Extract the [X, Y] coordinate from the center of the cell holding the provided text.  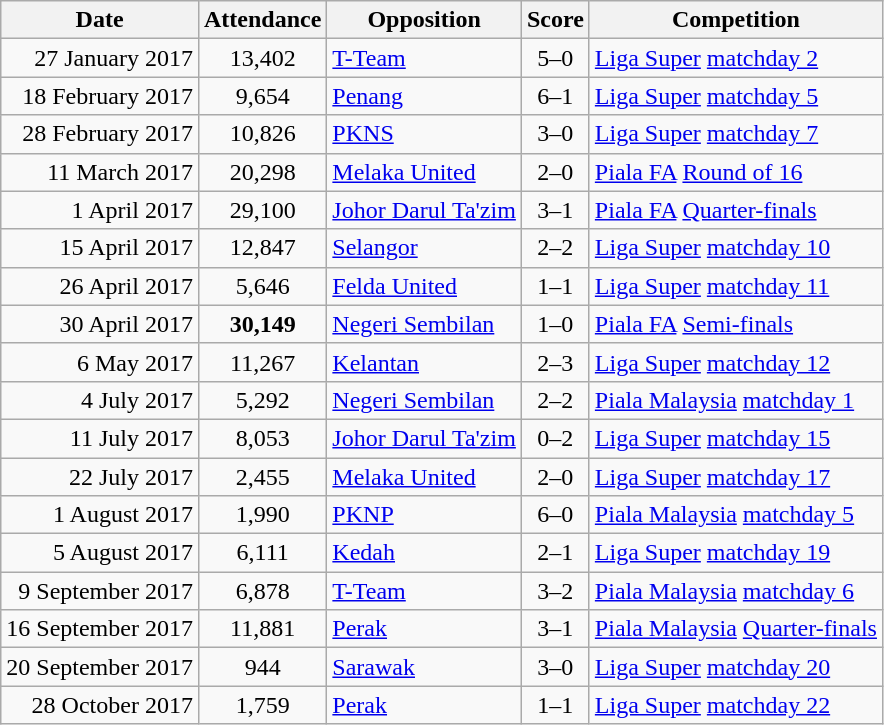
6–0 [555, 515]
16 September 2017 [100, 629]
Liga Super matchday 11 [736, 286]
9 September 2017 [100, 591]
5,292 [262, 400]
Sarawak [424, 667]
1 August 2017 [100, 515]
28 February 2017 [100, 134]
Liga Super matchday 2 [736, 58]
13,402 [262, 58]
20 September 2017 [100, 667]
30,149 [262, 324]
22 July 2017 [100, 477]
11,267 [262, 362]
20,298 [262, 172]
Selangor [424, 248]
2–3 [555, 362]
6 May 2017 [100, 362]
8,053 [262, 438]
Piala Malaysia matchday 6 [736, 591]
Piala Malaysia Quarter-finals [736, 629]
Competition [736, 20]
9,654 [262, 96]
4 July 2017 [100, 400]
Piala FA Quarter-finals [736, 210]
6,878 [262, 591]
PKNP [424, 515]
1–0 [555, 324]
Liga Super matchday 12 [736, 362]
5 August 2017 [100, 553]
3–2 [555, 591]
28 October 2017 [100, 705]
Piala Malaysia matchday 1 [736, 400]
11 July 2017 [100, 438]
2,455 [262, 477]
6–1 [555, 96]
1,990 [262, 515]
Kelantan [424, 362]
1,759 [262, 705]
11 March 2017 [100, 172]
10,826 [262, 134]
PKNS [424, 134]
Piala FA Semi-finals [736, 324]
Penang [424, 96]
1 April 2017 [100, 210]
27 January 2017 [100, 58]
0–2 [555, 438]
Liga Super matchday 22 [736, 705]
Liga Super matchday 19 [736, 553]
30 April 2017 [100, 324]
Liga Super matchday 17 [736, 477]
Felda United [424, 286]
Attendance [262, 20]
Liga Super matchday 10 [736, 248]
29,100 [262, 210]
5,646 [262, 286]
26 April 2017 [100, 286]
Liga Super matchday 20 [736, 667]
Liga Super matchday 5 [736, 96]
12,847 [262, 248]
Piala Malaysia matchday 5 [736, 515]
11,881 [262, 629]
15 April 2017 [100, 248]
18 February 2017 [100, 96]
Kedah [424, 553]
Piala FA Round of 16 [736, 172]
Score [555, 20]
Date [100, 20]
Liga Super matchday 15 [736, 438]
Liga Super matchday 7 [736, 134]
2–1 [555, 553]
5–0 [555, 58]
6,111 [262, 553]
Opposition [424, 20]
944 [262, 667]
